Return the (X, Y) coordinate for the center point of the cell that contains the specified text.  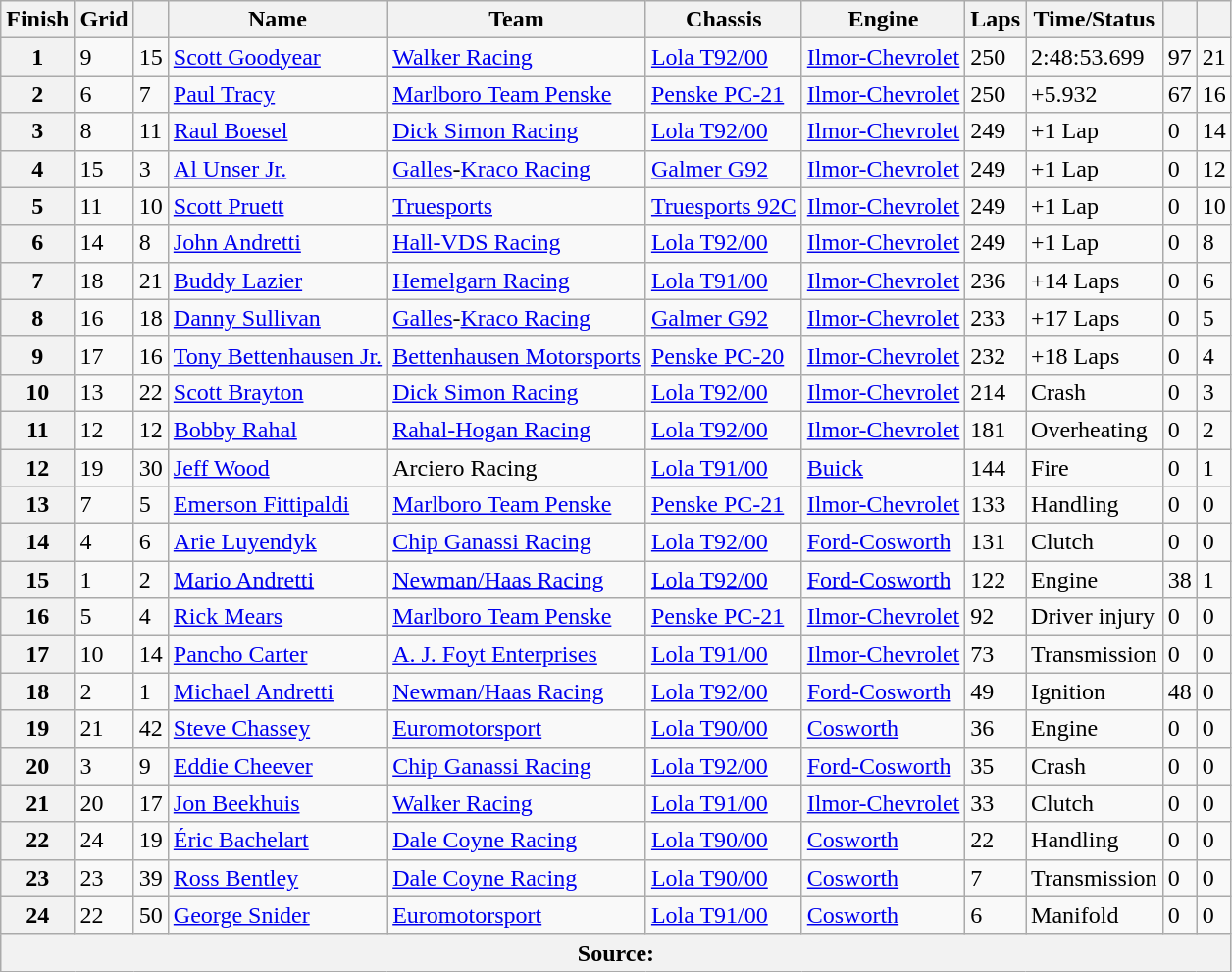
Emerson Fittipaldi (277, 505)
30 (151, 468)
Hemelgarn Racing (517, 281)
Mario Andretti (277, 580)
Manifold (1095, 915)
48 (1179, 691)
39 (151, 878)
36 (996, 729)
Arie Luyendyk (277, 542)
Scott Pruett (277, 206)
181 (996, 430)
Éric Bachelart (277, 841)
Name (277, 20)
Scott Brayton (277, 392)
236 (996, 281)
+5.932 (1095, 94)
Pancho Carter (277, 654)
33 (996, 803)
+14 Laps (1095, 281)
133 (996, 505)
122 (996, 580)
Jon Beekhuis (277, 803)
Ross Bentley (277, 878)
144 (996, 468)
Time/Status (1095, 20)
Penske PC-20 (724, 355)
Fire (1095, 468)
67 (1179, 94)
50 (151, 915)
Tony Bettenhausen Jr. (277, 355)
Chassis (724, 20)
Scott Goodyear (277, 57)
+18 Laps (1095, 355)
Grid (104, 20)
131 (996, 542)
Arciero Racing (517, 468)
214 (996, 392)
Rick Mears (277, 617)
35 (996, 766)
Team (517, 20)
Driver injury (1095, 617)
Overheating (1095, 430)
Jeff Wood (277, 468)
Eddie Cheever (277, 766)
Hall-VDS Racing (517, 243)
49 (996, 691)
73 (996, 654)
Buick (883, 468)
42 (151, 729)
Michael Andretti (277, 691)
Rahal-Hogan Racing (517, 430)
John Andretti (277, 243)
Steve Chassey (277, 729)
233 (996, 318)
2:48:53.699 (1095, 57)
Raul Boesel (277, 131)
Source: (616, 952)
Truesports (517, 206)
38 (1179, 580)
Truesports 92C (724, 206)
George Snider (277, 915)
Ignition (1095, 691)
Al Unser Jr. (277, 169)
+17 Laps (1095, 318)
Paul Tracy (277, 94)
97 (1179, 57)
Bobby Rahal (277, 430)
Bettenhausen Motorsports (517, 355)
Finish (37, 20)
A. J. Foyt Enterprises (517, 654)
Laps (996, 20)
Buddy Lazier (277, 281)
Danny Sullivan (277, 318)
92 (996, 617)
232 (996, 355)
